Locate the cell with the specified text and output its (X, Y) center coordinate. 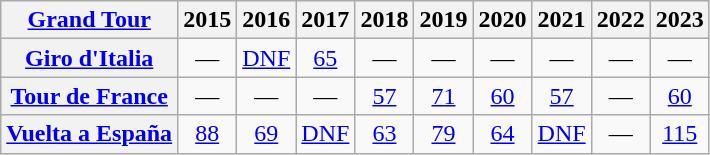
2022 (620, 20)
64 (502, 134)
2016 (266, 20)
2021 (562, 20)
Tour de France (90, 96)
2018 (384, 20)
2017 (326, 20)
63 (384, 134)
69 (266, 134)
Giro d'Italia (90, 58)
Grand Tour (90, 20)
2020 (502, 20)
88 (208, 134)
2015 (208, 20)
71 (444, 96)
115 (680, 134)
2023 (680, 20)
79 (444, 134)
2019 (444, 20)
Vuelta a España (90, 134)
65 (326, 58)
